Pinpoint the cell where the given text exists, returning its (x, y) midpoint coordinate. 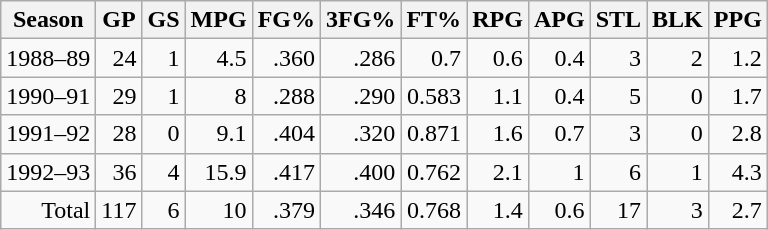
0.871 (434, 134)
2.8 (738, 134)
5 (618, 96)
0.583 (434, 96)
APG (559, 20)
1.4 (498, 210)
9.1 (218, 134)
FT% (434, 20)
1.2 (738, 58)
.400 (361, 172)
17 (618, 210)
1991–92 (48, 134)
.379 (286, 210)
.417 (286, 172)
FG% (286, 20)
Season (48, 20)
2.1 (498, 172)
Total (48, 210)
.404 (286, 134)
117 (119, 210)
1.1 (498, 96)
MPG (218, 20)
.288 (286, 96)
36 (119, 172)
.286 (361, 58)
GP (119, 20)
1992–93 (48, 172)
4.3 (738, 172)
.320 (361, 134)
1990–91 (48, 96)
0.768 (434, 210)
STL (618, 20)
PPG (738, 20)
28 (119, 134)
10 (218, 210)
3FG% (361, 20)
29 (119, 96)
1.6 (498, 134)
RPG (498, 20)
.360 (286, 58)
2 (678, 58)
15.9 (218, 172)
24 (119, 58)
GS (164, 20)
1988–89 (48, 58)
1.7 (738, 96)
4.5 (218, 58)
.290 (361, 96)
8 (218, 96)
2.7 (738, 210)
4 (164, 172)
0.762 (434, 172)
.346 (361, 210)
BLK (678, 20)
